Find where the given text appears and provide that cell's center as [x, y] coordinate. 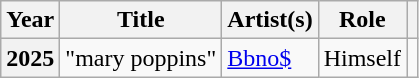
Bbno$ [270, 58]
"mary poppins" [141, 58]
Role [362, 20]
Himself [362, 58]
Artist(s) [270, 20]
Title [141, 20]
Year [30, 20]
2025 [30, 58]
